Capture the cell that displays the provided text and extract its [x, y] central coordinate. 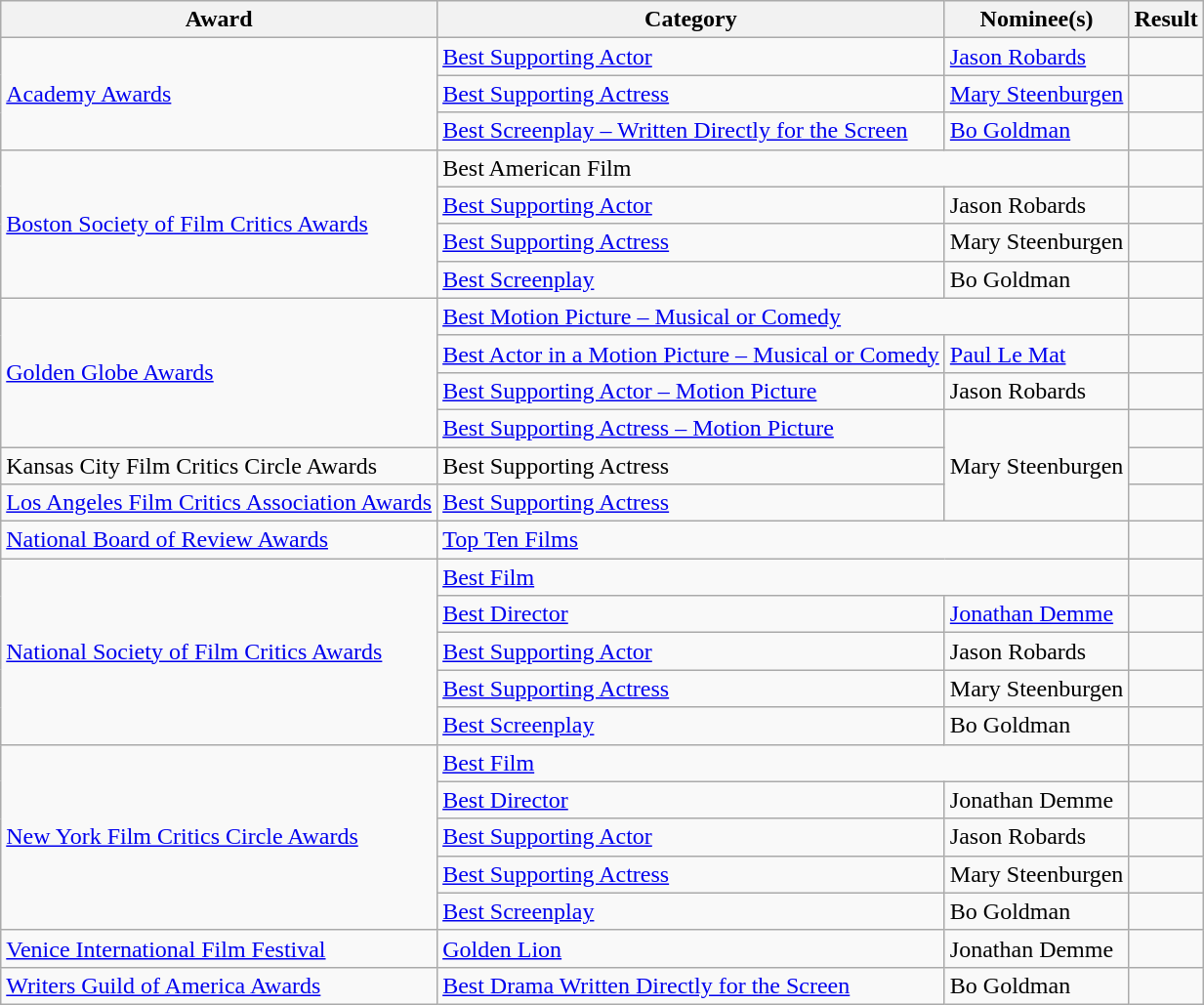
Golden Lion [691, 948]
Best Screenplay – Written Directly for the Screen [691, 131]
Boston Society of Film Critics Awards [219, 224]
National Society of Film Critics Awards [219, 651]
Best American Film [783, 168]
New York Film Critics Circle Awards [219, 837]
Paul Le Mat [1037, 354]
Venice International Film Festival [219, 948]
Writers Guild of America Awards [219, 985]
Kansas City Film Critics Circle Awards [219, 466]
Best Supporting Actor – Motion Picture [691, 391]
Academy Awards [219, 94]
Top Ten Films [783, 540]
Nominee(s) [1037, 20]
Best Drama Written Directly for the Screen [691, 985]
Best Actor in a Motion Picture – Musical or Comedy [691, 354]
Category [691, 20]
National Board of Review Awards [219, 540]
Result [1166, 20]
Best Motion Picture – Musical or Comedy [783, 316]
Golden Globe Awards [219, 372]
Best Supporting Actress – Motion Picture [691, 428]
Award [219, 20]
Los Angeles Film Critics Association Awards [219, 503]
